Return (X, Y) of the center of cell containing provided text 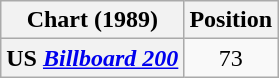
Position (231, 20)
73 (231, 58)
Chart (1989) (92, 20)
US Billboard 200 (92, 58)
